For the text-containing cell, return its midpoint in (X, Y) coordinate format. 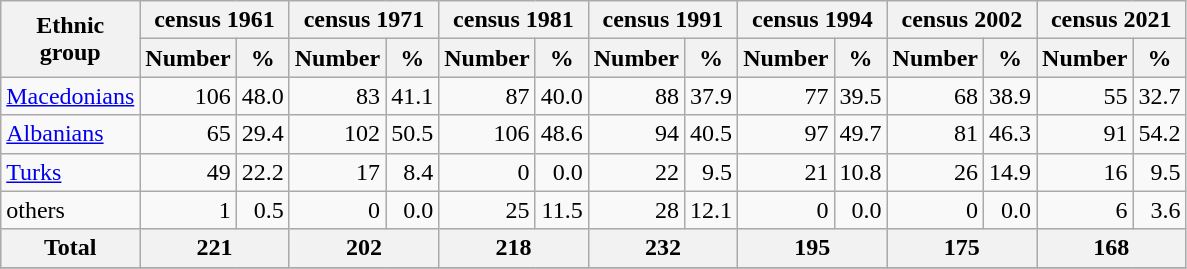
102 (337, 134)
29.4 (262, 134)
census 1991 (662, 20)
87 (487, 96)
Turks (70, 172)
8.4 (412, 172)
50.5 (412, 134)
40.5 (712, 134)
Total (70, 248)
38.9 (1010, 96)
83 (337, 96)
census 1994 (812, 20)
Albanians (70, 134)
218 (514, 248)
28 (636, 210)
54.2 (1160, 134)
91 (1085, 134)
census 1971 (364, 20)
25 (487, 210)
46.3 (1010, 134)
17 (337, 172)
168 (1112, 248)
81 (935, 134)
49.7 (860, 134)
21 (786, 172)
55 (1085, 96)
175 (962, 248)
14.9 (1010, 172)
census 2002 (962, 20)
Ethnicgroup (70, 39)
195 (812, 248)
16 (1085, 172)
77 (786, 96)
40.0 (562, 96)
41.1 (412, 96)
48.0 (262, 96)
3.6 (1160, 210)
97 (786, 134)
48.6 (562, 134)
11.5 (562, 210)
32.7 (1160, 96)
26 (935, 172)
39.5 (860, 96)
6 (1085, 210)
others (70, 210)
0.5 (262, 210)
1 (188, 210)
88 (636, 96)
22.2 (262, 172)
94 (636, 134)
202 (364, 248)
37.9 (712, 96)
10.8 (860, 172)
census 1961 (214, 20)
49 (188, 172)
65 (188, 134)
221 (214, 248)
232 (662, 248)
census 2021 (1112, 20)
census 1981 (514, 20)
12.1 (712, 210)
68 (935, 96)
Macedonians (70, 96)
22 (636, 172)
